From the cell containing the given text, extract its center point as (x, y) coordinate. 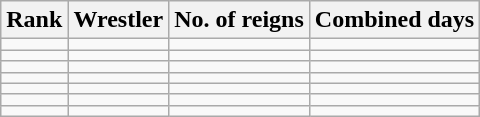
Combined days (394, 20)
No. of reigns (240, 20)
Rank (34, 20)
Wrestler (118, 20)
